Return [X, Y] of the center of cell containing provided text 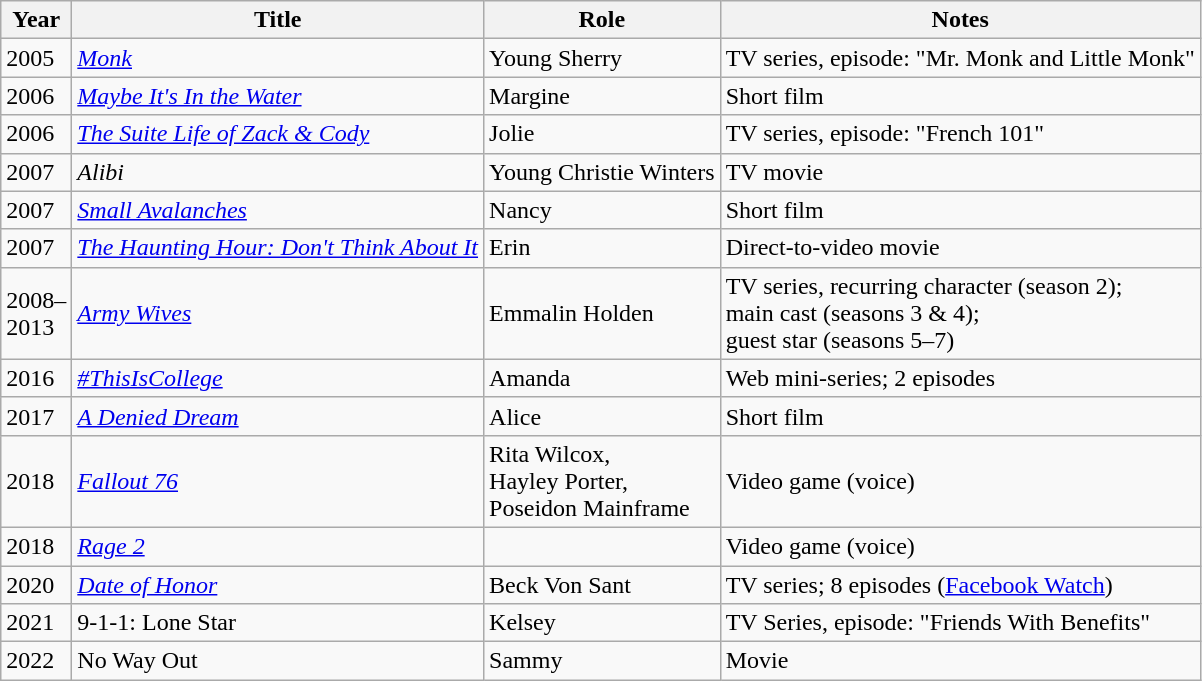
TV series, episode: "Mr. Monk and Little Monk" [960, 58]
Beck Von Sant [602, 585]
TV series, episode: "French 101" [960, 134]
Rita Wilcox,Hayley Porter,Poseidon Mainframe [602, 481]
Maybe It's In the Water [278, 96]
Army Wives [278, 313]
A Denied Dream [278, 416]
2008–2013 [36, 313]
Movie [960, 661]
Alice [602, 416]
Emmalin Holden [602, 313]
Web mini-series; 2 episodes [960, 378]
2016 [36, 378]
Small Avalanches [278, 210]
2017 [36, 416]
2022 [36, 661]
Young Sherry [602, 58]
Erin [602, 248]
Alibi [278, 172]
2021 [36, 623]
2005 [36, 58]
Jolie [602, 134]
The Haunting Hour: Don't Think About It [278, 248]
Nancy [602, 210]
Margine [602, 96]
The Suite Life of Zack & Cody [278, 134]
9-1-1: Lone Star [278, 623]
Title [278, 20]
No Way Out [278, 661]
Year [36, 20]
#ThisIsCollege [278, 378]
Notes [960, 20]
Kelsey [602, 623]
Rage 2 [278, 546]
Sammy [602, 661]
TV series; 8 episodes (Facebook Watch) [960, 585]
Young Christie Winters [602, 172]
Date of Honor [278, 585]
TV Series, episode: "Friends With Benefits" [960, 623]
Role [602, 20]
TV movie [960, 172]
2020 [36, 585]
Direct-to-video movie [960, 248]
TV series, recurring character (season 2);main cast (seasons 3 & 4);guest star (seasons 5–7) [960, 313]
Monk [278, 58]
Fallout 76 [278, 481]
Amanda [602, 378]
